Return (x, y) of the center of cell containing provided text 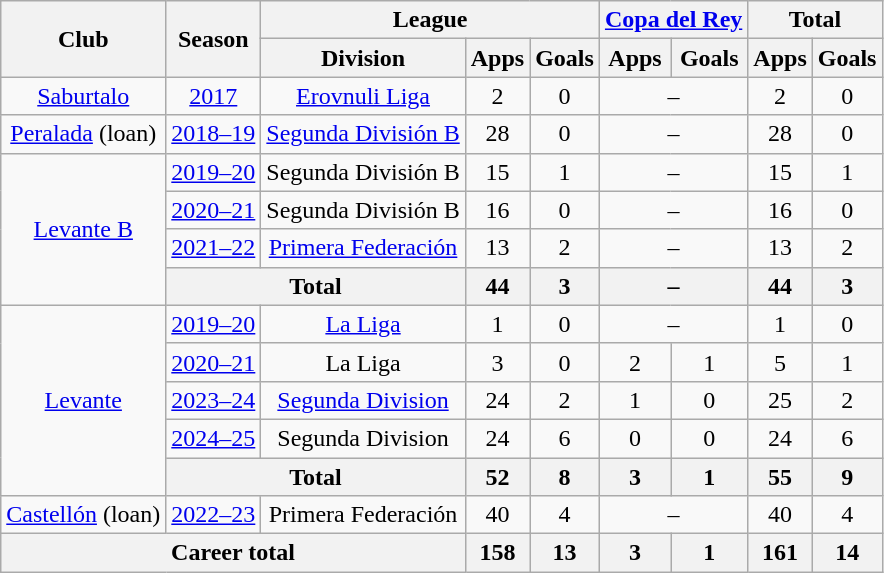
9 (847, 477)
158 (497, 553)
25 (780, 400)
161 (780, 553)
Division (363, 58)
5 (780, 362)
55 (780, 477)
Copa del Rey (673, 20)
14 (847, 553)
Levante (84, 400)
League (430, 20)
52 (497, 477)
2018–19 (214, 134)
2017 (214, 96)
Career total (233, 553)
Peralada (loan) (84, 134)
Club (84, 39)
Levante B (84, 229)
2021–22 (214, 248)
Erovnuli Liga (363, 96)
8 (565, 477)
2023–24 (214, 400)
Castellón (loan) (84, 515)
Season (214, 39)
Saburtalo (84, 96)
2022–23 (214, 515)
2024–25 (214, 438)
